Extract the [x, y] coordinate from the center of the cell holding the provided text.  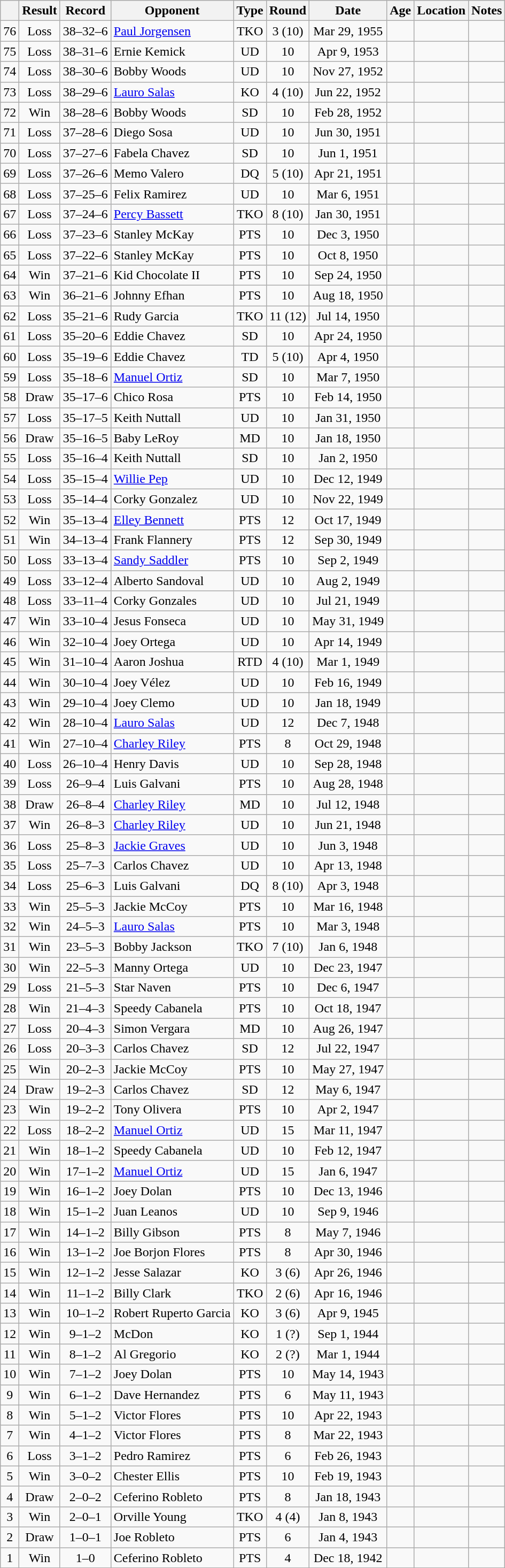
Apr 13, 1948 [348, 865]
1 [10, 1558]
1–0–1 [86, 1537]
May 14, 1943 [348, 1374]
35–15–4 [86, 479]
57 [10, 418]
18–1–2 [86, 1150]
Type [250, 11]
59 [10, 377]
7 [10, 1435]
Jun 1, 1951 [348, 153]
Sep 1, 1944 [348, 1334]
11 (12) [288, 316]
Joey Clemo [172, 703]
37–25–6 [86, 194]
5–1–2 [86, 1415]
36 [10, 845]
Jan 18, 1950 [348, 438]
6–1–2 [86, 1395]
12–1–2 [86, 1273]
64 [10, 275]
Apr 9, 1945 [348, 1313]
2–0–2 [86, 1496]
Apr 2, 1947 [348, 1110]
74 [10, 72]
Chico Rosa [172, 397]
Star Naven [172, 988]
37–27–6 [86, 153]
32 [10, 927]
Mar 3, 1948 [348, 927]
May 11, 1943 [348, 1395]
14 [10, 1293]
35–17–5 [86, 418]
19–2–2 [86, 1110]
37–22–6 [86, 255]
7–1–2 [86, 1374]
34–13–4 [86, 540]
27–10–4 [86, 743]
Oct 17, 1949 [348, 519]
Sep 24, 1950 [348, 275]
38–29–6 [86, 92]
11 [10, 1354]
37–26–6 [86, 173]
18–2–2 [86, 1130]
May 7, 1946 [348, 1232]
75 [10, 51]
37–23–6 [86, 234]
24–5–3 [86, 927]
26–9–4 [86, 784]
Feb 12, 1947 [348, 1150]
2–0–1 [86, 1517]
Diego Sosa [172, 133]
38 [10, 804]
Apr 22, 1943 [348, 1415]
14–1–2 [86, 1232]
30 [10, 967]
53 [10, 499]
Sep 30, 1949 [348, 540]
43 [10, 703]
Dec 13, 1946 [348, 1191]
Jesse Salazar [172, 1273]
33–10–4 [86, 621]
36–21–6 [86, 296]
Johnny Efhan [172, 296]
Elley Bennett [172, 519]
70 [10, 153]
May 31, 1949 [348, 621]
67 [10, 214]
Sep 2, 1949 [348, 560]
Alberto Sandoval [172, 580]
31–10–4 [86, 662]
10–1–2 [86, 1313]
45 [10, 662]
22 [10, 1130]
Manny Ortega [172, 967]
Dec 23, 1947 [348, 967]
Jackie Graves [172, 845]
28 [10, 1008]
19 [10, 1191]
31 [10, 947]
Mar 6, 1951 [348, 194]
Henry Davis [172, 764]
51 [10, 540]
Apr 30, 1946 [348, 1252]
Sep 9, 1946 [348, 1211]
Joey Ortega [172, 642]
48 [10, 601]
72 [10, 112]
62 [10, 316]
Feb 26, 1943 [348, 1456]
16–1–2 [86, 1191]
11–1–2 [86, 1293]
35–16–4 [86, 458]
35–19–6 [86, 357]
65 [10, 255]
21–5–3 [86, 988]
Dave Hernandez [172, 1395]
Jesus Fonseca [172, 621]
39 [10, 784]
15–1–2 [86, 1211]
24 [10, 1089]
Mar 7, 1950 [348, 377]
Corky Gonzales [172, 601]
61 [10, 336]
Apr 9, 1953 [348, 51]
16 [10, 1252]
Billy Gibson [172, 1232]
55 [10, 458]
Round [288, 11]
13 [10, 1313]
41 [10, 743]
Jan 2, 1950 [348, 458]
Rudy Garcia [172, 316]
20–4–3 [86, 1028]
Dec 3, 1950 [348, 234]
38–32–6 [86, 31]
19–2–3 [86, 1089]
35–21–6 [86, 316]
23 [10, 1110]
50 [10, 560]
Jan 18, 1949 [348, 703]
52 [10, 519]
Aug 2, 1949 [348, 580]
Al Gregorio [172, 1354]
9–1–2 [86, 1334]
Mar 16, 1948 [348, 906]
Date [348, 11]
2 [10, 1537]
56 [10, 438]
54 [10, 479]
Apr 24, 1950 [348, 336]
37–24–6 [86, 214]
Jun 30, 1951 [348, 133]
4–1–2 [86, 1435]
Baby LeRoy [172, 438]
Result [40, 11]
Record [86, 11]
Aug 28, 1948 [348, 784]
22–5–3 [86, 967]
Mar 1, 1944 [348, 1354]
Oct 8, 1950 [348, 255]
73 [10, 92]
Age [401, 11]
Jul 12, 1948 [348, 804]
47 [10, 621]
Tony Olivera [172, 1110]
Apr 4, 1950 [348, 357]
9 [10, 1395]
32–10–4 [86, 642]
Joe Robleto [172, 1537]
Willie Pep [172, 479]
26 [10, 1049]
Paul Jorgensen [172, 31]
Notes [487, 11]
8–1–2 [86, 1354]
2 (6) [288, 1293]
Ernie Kemick [172, 51]
33–11–4 [86, 601]
17 [10, 1232]
Jan 18, 1943 [348, 1496]
Dec 7, 1948 [348, 723]
Opponent [172, 11]
Feb 19, 1943 [348, 1476]
Jan 6, 1948 [348, 947]
69 [10, 173]
RTD [250, 662]
29–10–4 [86, 703]
37–28–6 [86, 133]
Percy Bassett [172, 214]
29 [10, 988]
33–12–4 [86, 580]
17–1–2 [86, 1171]
60 [10, 357]
3–0–2 [86, 1476]
Jun 21, 1948 [348, 825]
Jan 6, 1947 [348, 1171]
20 [10, 1171]
68 [10, 194]
Oct 29, 1948 [348, 743]
Jun 3, 1948 [348, 845]
Jul 21, 1949 [348, 601]
Sep 28, 1948 [348, 764]
27 [10, 1028]
Mar 22, 1943 [348, 1435]
44 [10, 682]
Jul 14, 1950 [348, 316]
13–1–2 [86, 1252]
5 [10, 1476]
Apr 3, 1948 [348, 886]
Jun 22, 1952 [348, 92]
58 [10, 397]
35–17–6 [86, 397]
Jan 8, 1943 [348, 1517]
20–2–3 [86, 1069]
May 27, 1947 [348, 1069]
Jan 31, 1950 [348, 418]
Feb 14, 1950 [348, 397]
35–18–6 [86, 377]
Location [441, 11]
18 [10, 1211]
Joe Borjon Flores [172, 1252]
63 [10, 296]
38–30–6 [86, 72]
33 [10, 906]
76 [10, 31]
Feb 16, 1949 [348, 682]
33–13–4 [86, 560]
30–10–4 [86, 682]
34 [10, 886]
3–1–2 [86, 1456]
Nov 27, 1952 [348, 72]
35 [10, 865]
Apr 26, 1946 [348, 1273]
Orville Young [172, 1517]
25–7–3 [86, 865]
Felix Ramirez [172, 194]
66 [10, 234]
Apr 21, 1951 [348, 173]
Frank Flannery [172, 540]
35–13–4 [86, 519]
McDon [172, 1334]
Apr 14, 1949 [348, 642]
Jan 4, 1943 [348, 1537]
Apr 16, 1946 [348, 1293]
3 (10) [288, 31]
Robert Ruperto Garcia [172, 1313]
35–14–4 [86, 499]
Dec 18, 1942 [348, 1558]
1 (?) [288, 1334]
35–20–6 [86, 336]
Oct 18, 1947 [348, 1008]
Corky Gonzalez [172, 499]
Dec 12, 1949 [348, 479]
Fabela Chavez [172, 153]
Mar 1, 1949 [348, 662]
26–10–4 [86, 764]
25–5–3 [86, 906]
46 [10, 642]
Aaron Joshua [172, 662]
TD [250, 357]
26–8–4 [86, 804]
Kid Chocolate II [172, 275]
28–10–4 [86, 723]
Memo Valero [172, 173]
7 (10) [288, 947]
Juan Leanos [172, 1211]
37–21–6 [86, 275]
38–31–6 [86, 51]
Bobby Jackson [172, 947]
Aug 18, 1950 [348, 296]
1–0 [86, 1558]
25–8–3 [86, 845]
37 [10, 825]
Mar 11, 1947 [348, 1130]
71 [10, 133]
Jul 22, 1947 [348, 1049]
2 (?) [288, 1354]
20–3–3 [86, 1049]
Simon Vergara [172, 1028]
Chester Ellis [172, 1476]
Sandy Saddler [172, 560]
Jan 30, 1951 [348, 214]
4 (4) [288, 1517]
3 [10, 1517]
Nov 22, 1949 [348, 499]
Pedro Ramirez [172, 1456]
38–28–6 [86, 112]
25–6–3 [86, 886]
35–16–5 [86, 438]
Joey Vélez [172, 682]
25 [10, 1069]
26–8–3 [86, 825]
Billy Clark [172, 1293]
Dec 6, 1947 [348, 988]
42 [10, 723]
Feb 28, 1952 [348, 112]
May 6, 1947 [348, 1089]
49 [10, 580]
23–5–3 [86, 947]
21 [10, 1150]
Aug 26, 1947 [348, 1028]
40 [10, 764]
21–4–3 [86, 1008]
Mar 29, 1955 [348, 31]
